Identify which cell holds the provided text, then report its (X, Y) central coordinate. 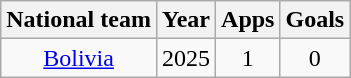
0 (315, 58)
National team (79, 20)
2025 (186, 58)
1 (248, 58)
Bolivia (79, 58)
Year (186, 20)
Apps (248, 20)
Goals (315, 20)
